Determine the [x, y] coordinate at the center of the cell enclosing the given text.  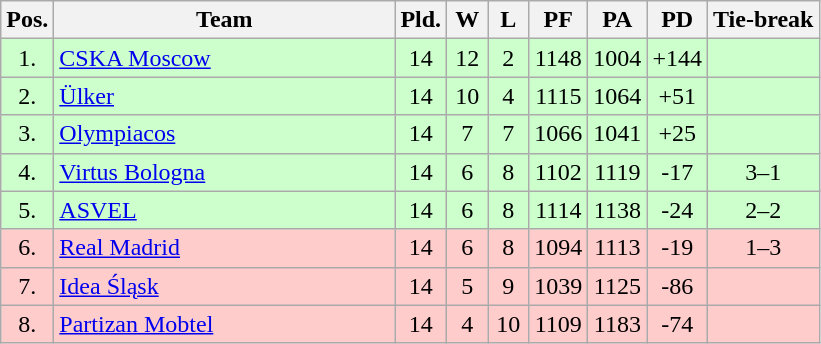
PF [558, 20]
8. [28, 324]
Pos. [28, 20]
5 [468, 286]
5. [28, 210]
3. [28, 134]
-17 [678, 172]
+51 [678, 96]
1039 [558, 286]
Pld. [421, 20]
-74 [678, 324]
+25 [678, 134]
Tie-break [763, 20]
1109 [558, 324]
2 [508, 58]
Idea Śląsk [224, 286]
1. [28, 58]
Team [224, 20]
PD [678, 20]
9 [508, 286]
1066 [558, 134]
3–1 [763, 172]
CSKA Moscow [224, 58]
1113 [618, 248]
12 [468, 58]
-24 [678, 210]
Ülker [224, 96]
2–2 [763, 210]
+144 [678, 58]
-86 [678, 286]
1114 [558, 210]
PA [618, 20]
1119 [618, 172]
ASVEL [224, 210]
1183 [618, 324]
7. [28, 286]
1–3 [763, 248]
4. [28, 172]
Partizan Mobtel [224, 324]
1148 [558, 58]
1115 [558, 96]
-19 [678, 248]
Virtus Bologna [224, 172]
W [468, 20]
6. [28, 248]
1041 [618, 134]
Olympiacos [224, 134]
1004 [618, 58]
1094 [558, 248]
1125 [618, 286]
1064 [618, 96]
L [508, 20]
1138 [618, 210]
Real Madrid [224, 248]
1102 [558, 172]
2. [28, 96]
